Extract the (x, y) coordinate from the center of the cell holding the provided text.  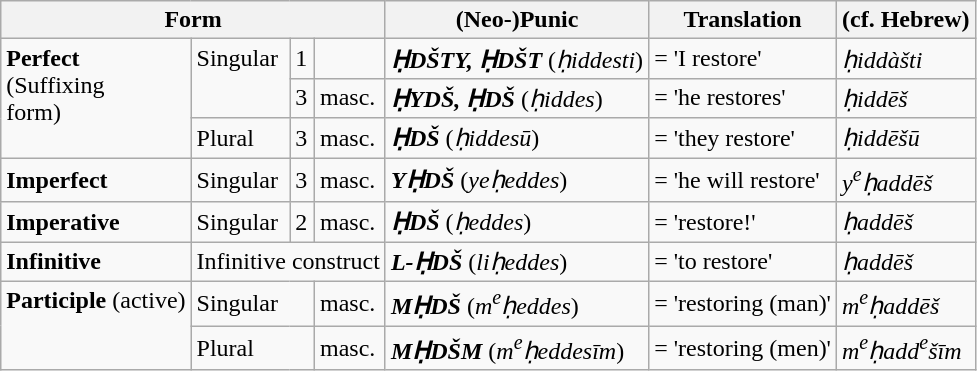
2 (302, 222)
= 'I restore' (743, 59)
Form (194, 20)
(cf. Hebrew) (906, 20)
ḤDŠ (ḥiddesū) (516, 138)
yeḥaddēš (906, 180)
Infinitive (96, 262)
MḤDŠM (meḥeddesīm) (516, 348)
ḥiddēšū (906, 138)
Perfect(Suffixingform) (96, 98)
= 'he will restore' (743, 180)
Infinitive construct (288, 262)
meḥaddēš (906, 304)
ḤDŠ (ḥeddes) (516, 222)
ḤDŠTY, ḤDŠT (ḥiddesti) (516, 59)
(Neo-)Punic (516, 20)
L-ḤDŠ (liḥeddes) (516, 262)
Participle (active) (96, 326)
MḤDŠ (meḥeddes) (516, 304)
= 'to restore' (743, 262)
Imperfect (96, 180)
ḥiddēš (906, 98)
= 'restore!' (743, 222)
ḤYDŠ, ḤDŠ (ḥiddes) (516, 98)
1 (302, 59)
Translation (743, 20)
= 'restoring (man)' (743, 304)
meḥaddešīm (906, 348)
= 'restoring (men)' (743, 348)
ḥiddàšti (906, 59)
YḤDŠ (yeḥeddes) (516, 180)
Imperative (96, 222)
= 'they restore' (743, 138)
= 'he restores' (743, 98)
